Search for the cell housing the specified text and yield its [x, y] center coordinate. 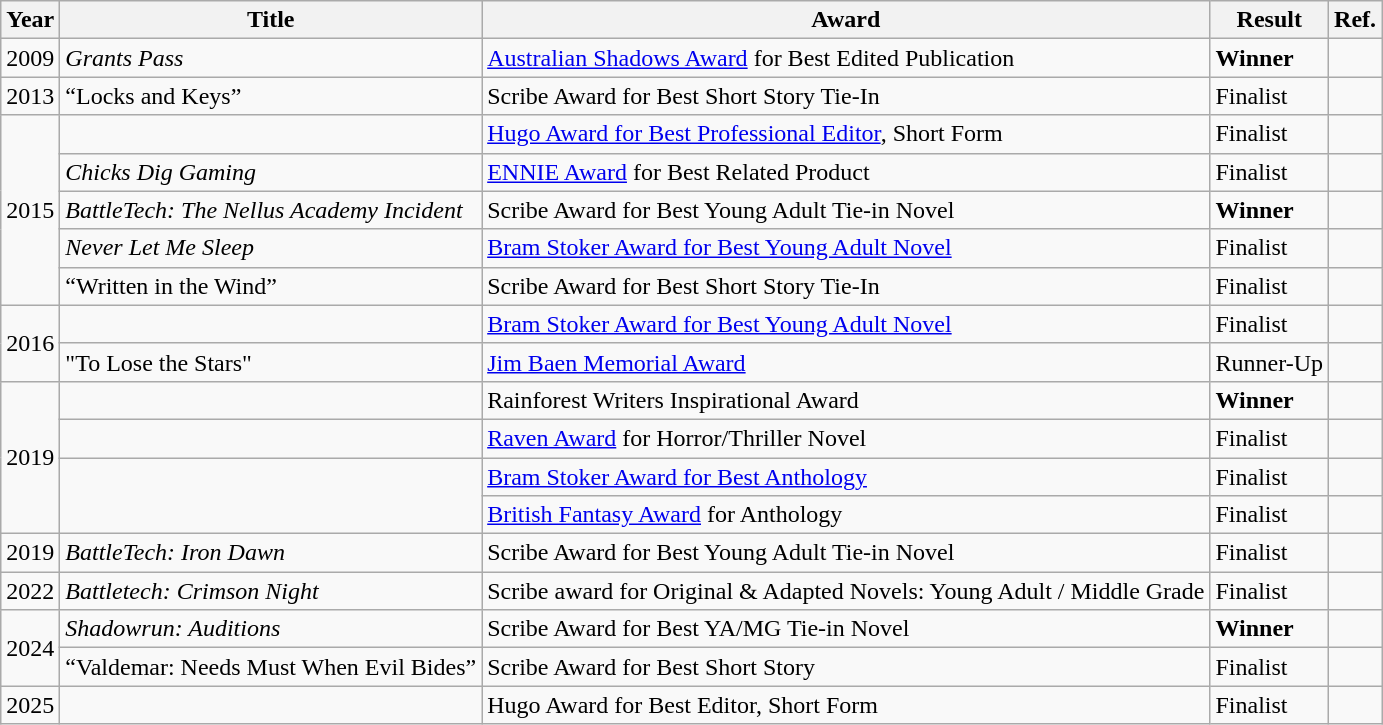
Ref. [1356, 20]
BattleTech: The Nellus Academy Incident [271, 210]
"To Lose the Stars" [271, 362]
2025 [30, 705]
Result [1270, 20]
Battletech: Crimson Night [271, 591]
Rainforest Writers Inspirational Award [846, 400]
2015 [30, 210]
Award [846, 20]
Jim Baen Memorial Award [846, 362]
Title [271, 20]
2016 [30, 343]
Grants Pass [271, 58]
Never Let Me Sleep [271, 248]
Year [30, 20]
Hugo Award for Best Professional Editor, Short Form [846, 134]
“Valdemar: Needs Must When Evil Bides” [271, 667]
“Written in the Wind” [271, 286]
“Locks and Keys” [271, 96]
Australian Shadows Award for Best Edited Publication [846, 58]
2022 [30, 591]
Hugo Award for Best Editor, Short Form [846, 705]
Raven Award for Horror/Thriller Novel [846, 438]
Bram Stoker Award for Best Anthology [846, 477]
Scribe Award for Best YA/MG Tie-in Novel [846, 629]
Scribe Award for Best Short Story [846, 667]
ENNIE Award for Best Related Product [846, 172]
British Fantasy Award for Anthology [846, 515]
Shadowrun: Auditions [271, 629]
Runner-Up [1270, 362]
Chicks Dig Gaming [271, 172]
2024 [30, 648]
Scribe award for Original & Adapted Novels: Young Adult / Middle Grade [846, 591]
2009 [30, 58]
BattleTech: Iron Dawn [271, 553]
2013 [30, 96]
